Locate the cell with the specified text and output its (x, y) center coordinate. 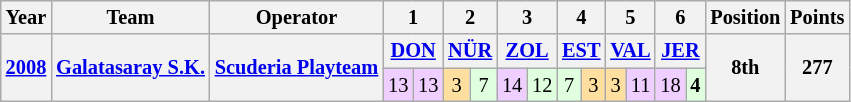
Galatasaray S.K. (130, 68)
DON (413, 51)
VAL (630, 51)
Year (26, 17)
18 (670, 85)
11 (641, 85)
5 (630, 17)
Scuderia Playteam (296, 68)
1 (413, 17)
Points (817, 17)
JER (680, 51)
Operator (296, 17)
ZOL (527, 51)
NÜR (470, 51)
EST (581, 51)
2008 (26, 68)
Position (745, 17)
2 (470, 17)
14 (512, 85)
277 (817, 68)
8th (745, 68)
6 (680, 17)
Team (130, 17)
12 (542, 85)
